Capture the cell that displays the provided text and extract its [x, y] central coordinate. 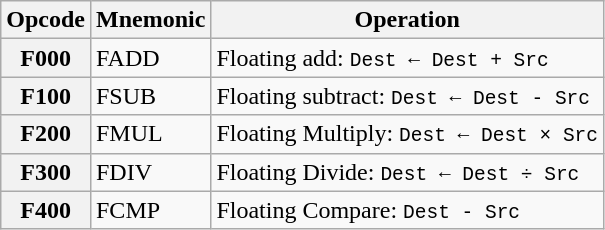
F000 [46, 58]
F400 [46, 210]
Operation [408, 20]
Floating add: Dest ← Dest + Src [408, 58]
Floating Divide: Dest ← Dest ÷ Src [408, 172]
Mnemonic [150, 20]
Floating Multiply: Dest ← Dest × Src [408, 134]
FSUB [150, 96]
FMUL [150, 134]
Floating subtract: Dest ← Dest - Src [408, 96]
Floating Compare: Dest - Src [408, 210]
FCMP [150, 210]
F300 [46, 172]
F100 [46, 96]
FDIV [150, 172]
F200 [46, 134]
Opcode [46, 20]
FADD [150, 58]
